Determine the [X, Y] coordinate at the center of the cell enclosing the given text.  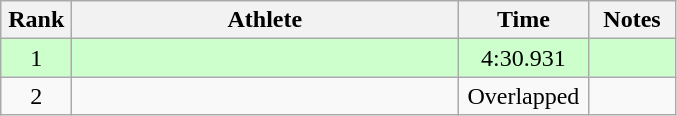
Athlete [265, 20]
Notes [632, 20]
Time [524, 20]
4:30.931 [524, 58]
Overlapped [524, 96]
Rank [36, 20]
1 [36, 58]
2 [36, 96]
